For the text-containing cell, return its midpoint in [x, y] coordinate format. 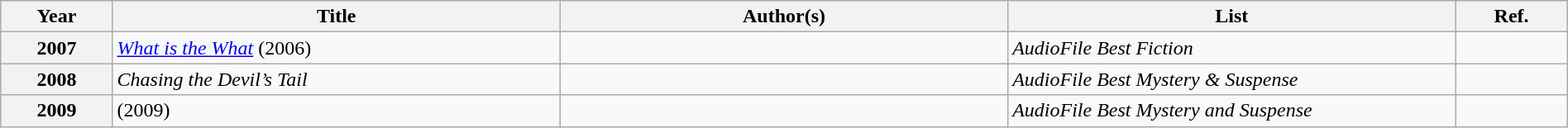
AudioFile Best Fiction [1232, 48]
Author(s) [784, 17]
Year [56, 17]
Title [336, 17]
2007 [56, 48]
List [1232, 17]
2009 [56, 111]
2008 [56, 79]
AudioFile Best Mystery and Suspense [1232, 111]
AudioFile Best Mystery & Suspense [1232, 79]
Ref. [1512, 17]
What is the What (2006) [336, 48]
Chasing the Devil’s Tail [336, 79]
(2009) [336, 111]
